Detect which cell encompasses the target text, then output its (X, Y) center coordinate. 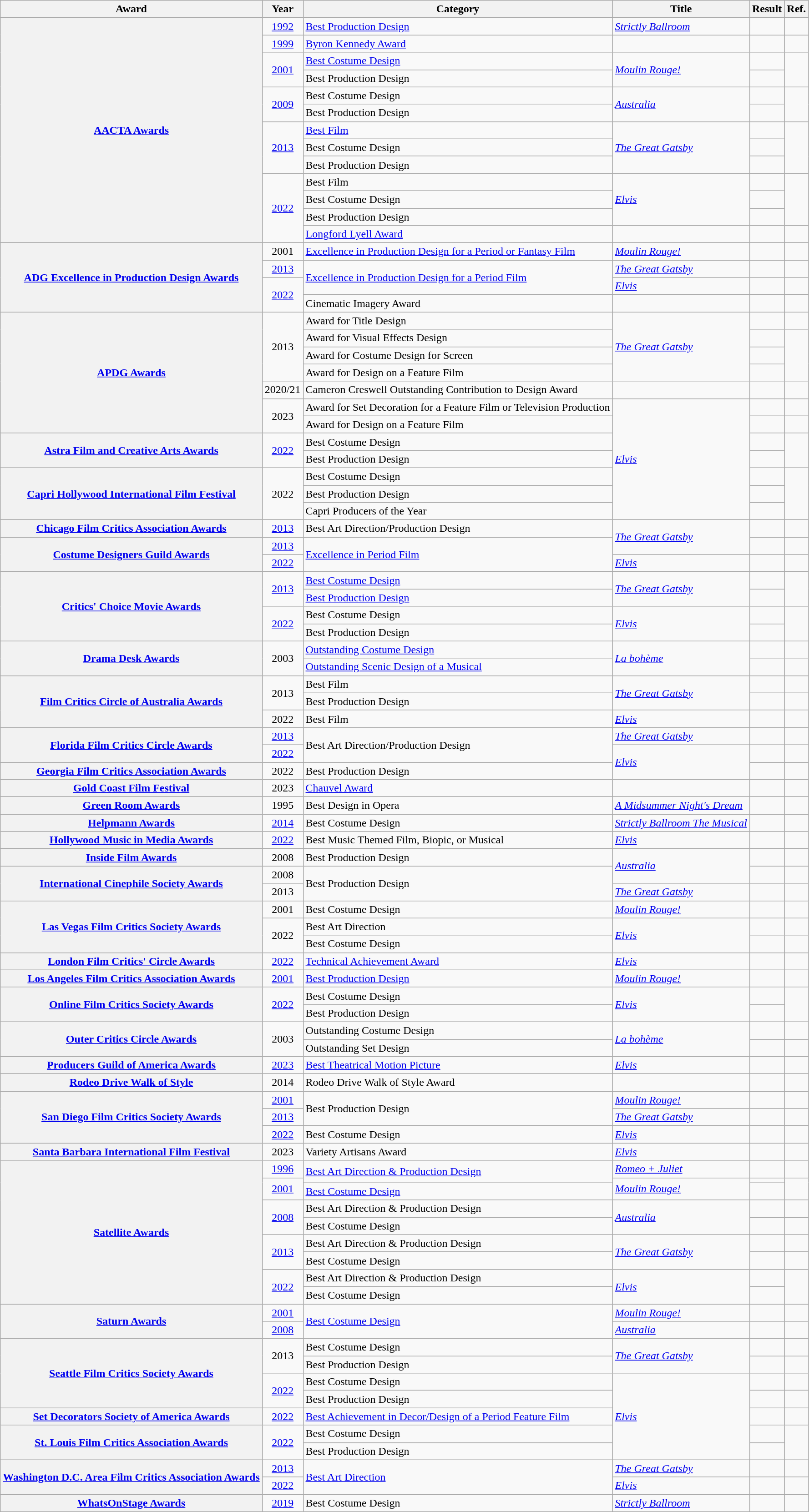
Capri Producers of the Year (458, 511)
1995 (283, 806)
Las Vegas Film Critics Society Awards (131, 927)
Online Film Critics Society Awards (131, 1004)
Result (767, 9)
Best Theatrical Motion Picture (458, 1065)
Rodeo Drive Walk of Style Award (458, 1083)
Los Angeles Film Critics Association Awards (131, 978)
1999 (283, 44)
Romeo + Juliet (681, 1169)
Excellence in Production Design for a Period or Fantasy Film (458, 252)
1996 (283, 1169)
San Diego Film Critics Society Awards (131, 1117)
Title (681, 9)
Best Design in Opera (458, 806)
London Film Critics' Circle Awards (131, 961)
Category (458, 9)
Film Critics Circle of Australia Awards (131, 701)
2009 (283, 104)
Saturn Awards (131, 1321)
Outstanding Set Design (458, 1048)
Set Decorators Society of America Awards (131, 1416)
ADG Excellence in Production Design Awards (131, 277)
AACTA Awards (131, 130)
Producers Guild of America Awards (131, 1065)
Longford Lyell Award (458, 234)
International Cinephile Society Awards (131, 883)
A Midsummer Night's Dream (681, 806)
Byron Kennedy Award (458, 44)
Ref. (796, 9)
Gold Coast Film Festival (131, 788)
Outstanding Scenic Design of a Musical (458, 667)
Cinematic Imagery Award (458, 303)
Excellence in Period Film (458, 554)
Satellite Awards (131, 1232)
Year (283, 9)
Cameron Creswell Outstanding Contribution to Design Award (458, 390)
Award for Title Design (458, 321)
Astra Film and Creative Arts Awards (131, 450)
Santa Barbara International Film Festival (131, 1152)
Excellence in Production Design for a Period Film (458, 277)
Washington D.C. Area Film Critics Association Awards (131, 1477)
Florida Film Critics Circle Awards (131, 745)
Inside Film Awards (131, 857)
Helpmann Awards (131, 823)
Seattle Film Critics Society Awards (131, 1373)
Georgia Film Critics Association Awards (131, 771)
Chicago Film Critics Association Awards (131, 529)
Rodeo Drive Walk of Style (131, 1083)
WhatsOnStage Awards (131, 1503)
Technical Achievement Award (458, 961)
Hollywood Music in Media Awards (131, 840)
Award for Set Decoration for a Feature Film or Television Production (458, 407)
Award (131, 9)
Best Achievement in Decor/Design of a Period Feature Film (458, 1416)
1992 (283, 26)
Award for Costume Design for Screen (458, 355)
Drama Desk Awards (131, 658)
Capri Hollywood International Film Festival (131, 494)
Best Music Themed Film, Biopic, or Musical (458, 840)
Award for Visual Effects Design (458, 338)
Costume Designers Guild Awards (131, 554)
Critics' Choice Movie Awards (131, 606)
Strictly Ballroom The Musical (681, 823)
St. Louis Film Critics Association Awards (131, 1442)
2019 (283, 1503)
Outer Critics Circle Awards (131, 1039)
APDG Awards (131, 373)
Green Room Awards (131, 806)
2020/21 (283, 390)
Variety Artisans Award (458, 1152)
Chauvel Award (458, 788)
